Extract the [x, y] coordinate from the center of the cell holding the provided text.  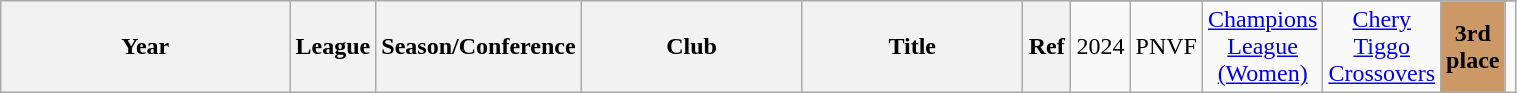
Champions League (Women) [1262, 47]
Chery Tiggo Crossovers [1382, 47]
Club [692, 47]
3rd place [1473, 47]
2024 [1100, 47]
Season/Conference [478, 47]
Title [912, 47]
Ref [1046, 47]
Year [146, 47]
League [333, 47]
PNVF [1166, 47]
